Provide the [x, y] coordinate of the cell's center where the given text is located.  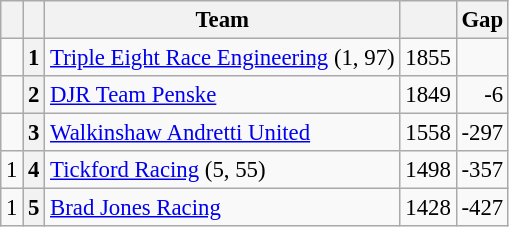
Gap [482, 20]
1558 [428, 133]
-357 [482, 170]
DJR Team Penske [222, 95]
Walkinshaw Andretti United [222, 133]
Triple Eight Race Engineering (1, 97) [222, 58]
-427 [482, 208]
Tickford Racing (5, 55) [222, 170]
4 [34, 170]
1849 [428, 95]
1498 [428, 170]
1855 [428, 58]
2 [34, 95]
1428 [428, 208]
-297 [482, 133]
5 [34, 208]
Team [222, 20]
-6 [482, 95]
Brad Jones Racing [222, 208]
3 [34, 133]
